Locate the cell with the specified text and output its [x, y] center coordinate. 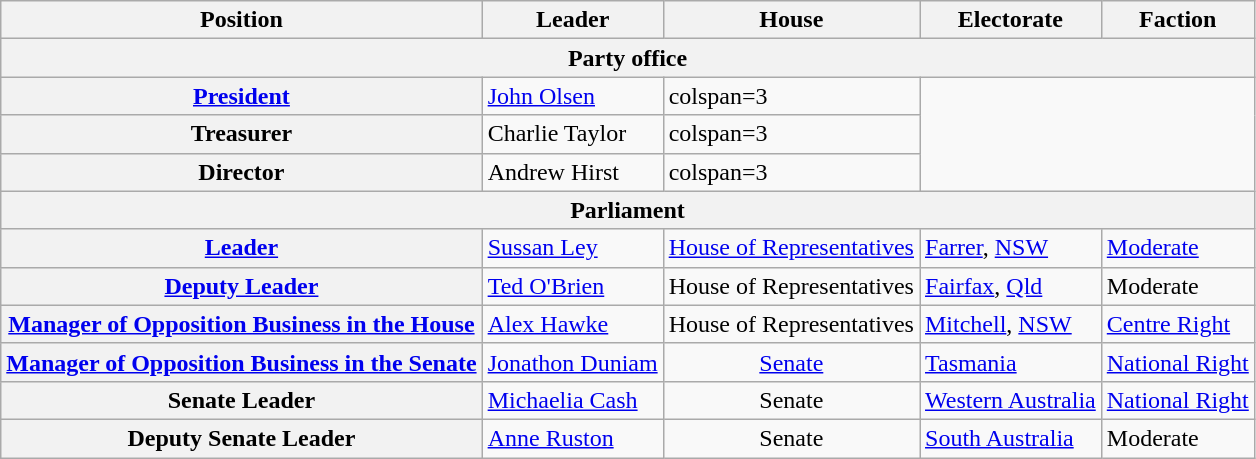
Manager of Opposition Business in the House [242, 324]
President [242, 96]
South Australia [1011, 438]
Manager of Opposition Business in the Senate [242, 362]
Jonathon Duniam [572, 362]
Fairfax, Qld [1011, 286]
Parliament [628, 210]
Anne Ruston [572, 438]
Ted O'Brien [572, 286]
Party office [628, 58]
John Olsen [572, 96]
Andrew Hirst [572, 172]
Sussan Ley [572, 248]
Position [242, 20]
Centre Right [1178, 324]
Treasurer [242, 134]
Tasmania [1011, 362]
Electorate [1011, 20]
House [791, 20]
Western Australia [1011, 400]
Mitchell, NSW [1011, 324]
Charlie Taylor [572, 134]
Deputy Senate Leader [242, 438]
Alex Hawke [572, 324]
Faction [1178, 20]
Director [242, 172]
Farrer, NSW [1011, 248]
Michaelia Cash [572, 400]
Senate Leader [242, 400]
Deputy Leader [242, 286]
